Return (x, y) of the center of cell containing provided text 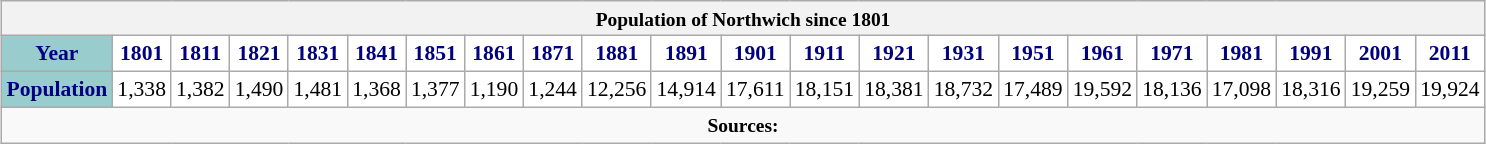
17,611 (756, 90)
18,136 (1172, 90)
19,259 (1380, 90)
2001 (1380, 54)
1971 (1172, 54)
19,924 (1450, 90)
1871 (552, 54)
Population (56, 90)
Sources: (742, 126)
1,490 (260, 90)
1,377 (436, 90)
1,190 (494, 90)
1,382 (200, 90)
1,244 (552, 90)
2011 (1450, 54)
1911 (824, 54)
1821 (260, 54)
1,368 (376, 90)
1,481 (318, 90)
1831 (318, 54)
1891 (686, 54)
18,381 (894, 90)
1951 (1032, 54)
1851 (436, 54)
1881 (616, 54)
14,914 (686, 90)
12,256 (616, 90)
18,151 (824, 90)
Year (56, 54)
1931 (964, 54)
1981 (1242, 54)
1811 (200, 54)
1961 (1102, 54)
1901 (756, 54)
18,732 (964, 90)
1841 (376, 54)
1801 (142, 54)
Population of Northwich since 1801 (742, 18)
19,592 (1102, 90)
1861 (494, 54)
1921 (894, 54)
1991 (1310, 54)
17,489 (1032, 90)
17,098 (1242, 90)
1,338 (142, 90)
18,316 (1310, 90)
